Output the (x, y) coordinate of the center of the cell containing the given text.  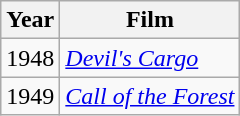
Year (30, 20)
1949 (30, 96)
Call of the Forest (150, 96)
Devil's Cargo (150, 58)
1948 (30, 58)
Film (150, 20)
